Pinpoint the cell where the given text exists, returning its (X, Y) midpoint coordinate. 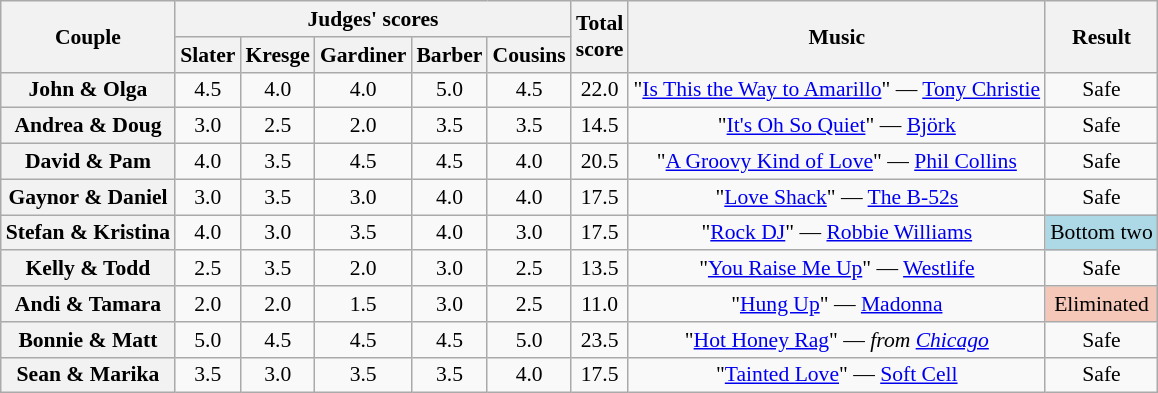
11.0 (600, 304)
"Is This the Way to Amarillo" — Tony Christie (836, 90)
Gardiner (363, 55)
Kresge (277, 55)
"Love Shack" — The B-52s (836, 197)
David & Pam (88, 162)
Barber (449, 55)
Andi & Tamara (88, 304)
"You Raise Me Up" — Westlife (836, 269)
Gaynor & Daniel (88, 197)
Eliminated (1102, 304)
Couple (88, 36)
"Tainted Love" — Soft Cell (836, 375)
"It's Oh So Quiet" — Björk (836, 126)
"Hot Honey Rag" — from Chicago (836, 340)
1.5 (363, 304)
Result (1102, 36)
Kelly & Todd (88, 269)
"Rock DJ" — Robbie Williams (836, 233)
Sean & Marika (88, 375)
Bonnie & Matt (88, 340)
23.5 (600, 340)
Slater (208, 55)
John & Olga (88, 90)
22.0 (600, 90)
14.5 (600, 126)
13.5 (600, 269)
20.5 (600, 162)
Stefan & Kristina (88, 233)
"Hung Up" — Madonna (836, 304)
Andrea & Doug (88, 126)
Totalscore (600, 36)
Music (836, 36)
"A Groovy Kind of Love" — Phil Collins (836, 162)
Cousins (528, 55)
Bottom two (1102, 233)
Judges' scores (373, 19)
